Detect which cell encompasses the target text, then output its [X, Y] center coordinate. 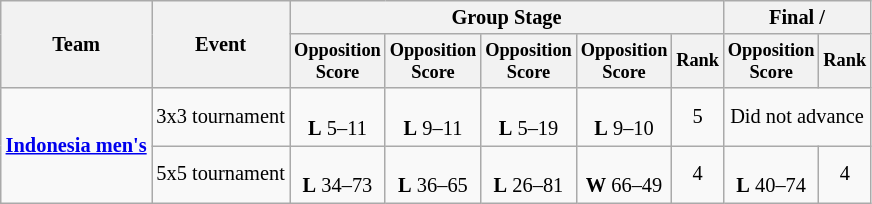
L 40–74 [771, 174]
Team [76, 44]
W 66–49 [624, 174]
L 36–65 [433, 174]
Indonesia men's [76, 146]
Group Stage [507, 17]
Final / [796, 17]
L 5–11 [338, 117]
Did not advance [796, 117]
L 26–81 [529, 174]
5x5 tournament [221, 174]
Event [221, 44]
L 34–73 [338, 174]
3x3 tournament [221, 117]
5 [698, 117]
L 9–11 [433, 117]
L 5–19 [529, 117]
L 9–10 [624, 117]
